Locate the cell with the specified text and output its [x, y] center coordinate. 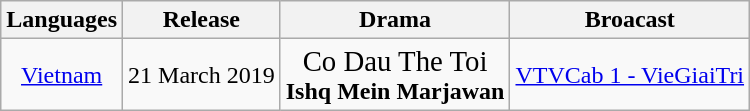
Drama [395, 20]
Vietnam [62, 74]
Broacast [630, 20]
21 March 2019 [202, 74]
Co Dau The ToiIshq Mein Marjawan [395, 74]
Release [202, 20]
Languages [62, 20]
VTVCab 1 - VieGiaiTri [630, 74]
